Return [x, y] of the center of cell containing provided text 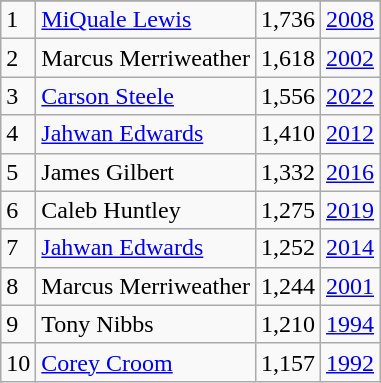
9 [18, 324]
1,210 [288, 324]
2019 [350, 210]
1994 [350, 324]
2001 [350, 286]
James Gilbert [146, 172]
2014 [350, 248]
1,618 [288, 58]
1 [18, 20]
MiQuale Lewis [146, 20]
4 [18, 134]
Caleb Huntley [146, 210]
1,244 [288, 286]
Corey Croom [146, 362]
1,556 [288, 96]
1,275 [288, 210]
2012 [350, 134]
1,736 [288, 20]
8 [18, 286]
10 [18, 362]
6 [18, 210]
Tony Nibbs [146, 324]
1,157 [288, 362]
1,332 [288, 172]
2022 [350, 96]
Carson Steele [146, 96]
1,252 [288, 248]
2016 [350, 172]
3 [18, 96]
5 [18, 172]
2002 [350, 58]
7 [18, 248]
2 [18, 58]
2008 [350, 20]
1992 [350, 362]
1,410 [288, 134]
